Return [x, y] of the center of cell containing provided text 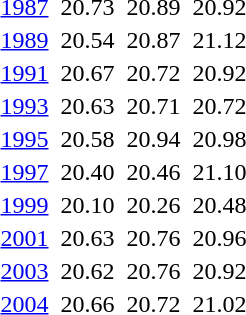
20.87 [154, 40]
20.46 [154, 172]
20.40 [88, 172]
20.71 [154, 106]
20.10 [88, 205]
20.67 [88, 73]
20.54 [88, 40]
20.72 [154, 73]
20.58 [88, 139]
20.26 [154, 205]
20.94 [154, 139]
20.62 [88, 271]
